Search for the cell housing the specified text and yield its [X, Y] center coordinate. 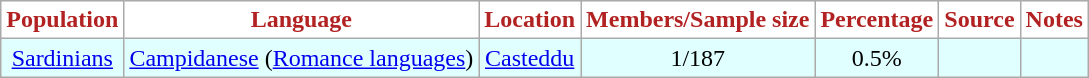
0.5% [877, 58]
Source [980, 20]
Location [530, 20]
Population [62, 20]
Casteddu [530, 58]
1/187 [698, 58]
Campidanese (Romance languages) [302, 58]
Members/Sample size [698, 20]
Percentage [877, 20]
Notes [1054, 20]
Language [302, 20]
Sardinians [62, 58]
